Detect which cell encompasses the target text, then output its (X, Y) center coordinate. 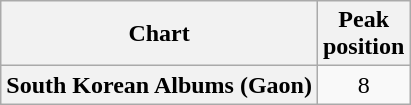
Chart (160, 34)
8 (363, 85)
Peak position (363, 34)
South Korean Albums (Gaon) (160, 85)
